Determine the (x, y) coordinate at the center of the cell enclosing the given text.  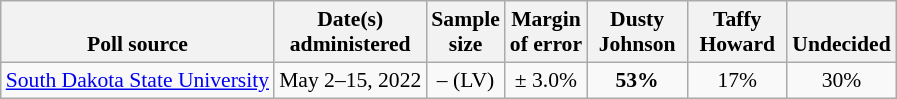
± 3.0% (546, 80)
Date(s)administered (350, 32)
53% (637, 80)
Marginof error (546, 32)
South Dakota State University (138, 80)
DustyJohnson (637, 32)
May 2–15, 2022 (350, 80)
17% (737, 80)
30% (841, 80)
– (LV) (465, 80)
Samplesize (465, 32)
Poll source (138, 32)
Undecided (841, 32)
TaffyHoward (737, 32)
